For the text-containing cell, return its midpoint in (x, y) coordinate format. 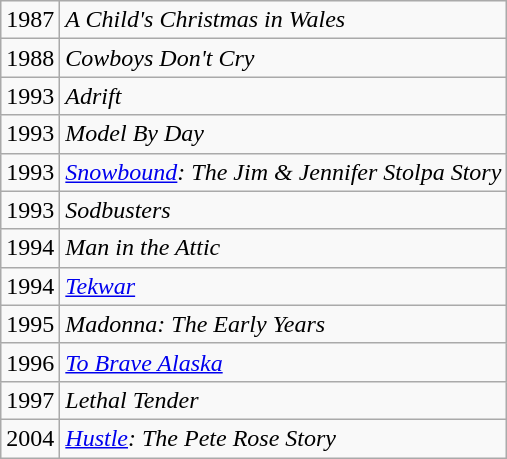
1987 (30, 20)
1988 (30, 58)
1995 (30, 324)
Adrift (284, 96)
Hustle: The Pete Rose Story (284, 438)
1997 (30, 400)
Madonna: The Early Years (284, 324)
Tekwar (284, 286)
Sodbusters (284, 210)
Model By Day (284, 134)
1996 (30, 362)
2004 (30, 438)
Man in the Attic (284, 248)
To Brave Alaska (284, 362)
Cowboys Don't Cry (284, 58)
A Child's Christmas in Wales (284, 20)
Lethal Tender (284, 400)
Snowbound: The Jim & Jennifer Stolpa Story (284, 172)
